Search for the cell housing the specified text and yield its [X, Y] center coordinate. 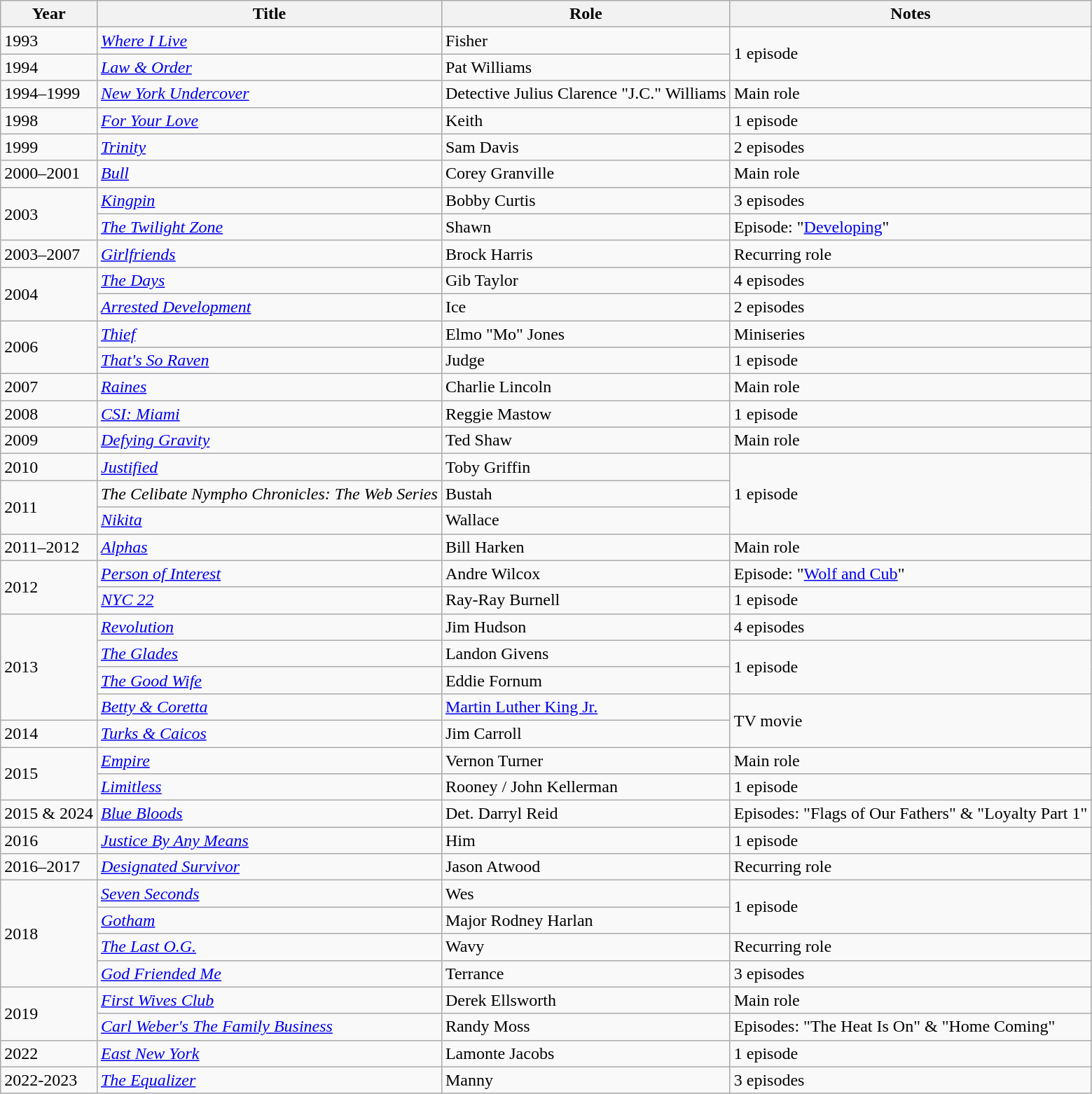
2008 [49, 414]
Judge [586, 361]
Bill Harken [586, 547]
Episode: "Wolf and Cub" [911, 574]
Shawn [586, 227]
2022 [49, 1053]
Pat Williams [586, 67]
Toby Griffin [586, 467]
Eddie Fornum [586, 680]
Carl Weber's The Family Business [269, 1027]
Martin Luther King Jr. [586, 707]
Jason Atwood [586, 867]
2003 [49, 214]
Nikita [269, 520]
Landon Givens [586, 653]
2006 [49, 347]
First Wives Club [269, 1000]
Miniseries [911, 334]
Derek Ellsworth [586, 1000]
Defying Gravity [269, 441]
2007 [49, 387]
Alphas [269, 547]
Ray-Ray Burnell [586, 600]
The Good Wife [269, 680]
1994 [49, 67]
Gib Taylor [586, 280]
Revolution [269, 627]
Fisher [586, 41]
Justified [269, 467]
2011 [49, 507]
2014 [49, 733]
Role [586, 14]
Det. Darryl Reid [586, 814]
Manny [586, 1080]
2004 [49, 293]
Him [586, 840]
Corey Granville [586, 174]
Gotham [269, 920]
Seven Seconds [269, 894]
The Days [269, 280]
Law & Order [269, 67]
2018 [49, 934]
Episodes: "Flags of Our Fathers" & "Loyalty Part 1" [911, 814]
2010 [49, 467]
Rooney / John Kellerman [586, 787]
2016 [49, 840]
Terrance [586, 974]
Arrested Development [269, 307]
Turks & Caicos [269, 733]
CSI: Miami [269, 414]
Randy Moss [586, 1027]
Blue Bloods [269, 814]
Raines [269, 387]
Wes [586, 894]
Person of Interest [269, 574]
2012 [49, 587]
Detective Julius Clarence "J.C." Williams [586, 94]
1999 [49, 147]
The Celibate Nympho Chronicles: The Web Series [269, 494]
Betty & Coretta [269, 707]
Wavy [586, 947]
2016–2017 [49, 867]
Brock Harris [586, 254]
2011–2012 [49, 547]
Elmo "Mo" Jones [586, 334]
The Last O.G. [269, 947]
Major Rodney Harlan [586, 920]
Limitless [269, 787]
2000–2001 [49, 174]
Sam Davis [586, 147]
Episodes: "The Heat Is On" & "Home Coming" [911, 1027]
1994–1999 [49, 94]
That's So Raven [269, 361]
2015 [49, 773]
Andre Wilcox [586, 574]
2015 & 2024 [49, 814]
The Glades [269, 653]
Wallace [586, 520]
Episode: "Developing" [911, 227]
Title [269, 14]
Year [49, 14]
Charlie Lincoln [586, 387]
Kingpin [269, 200]
2019 [49, 1013]
Bobby Curtis [586, 200]
Ted Shaw [586, 441]
Designated Survivor [269, 867]
Lamonte Jacobs [586, 1053]
Vernon Turner [586, 760]
Keith [586, 120]
The Equalizer [269, 1080]
Jim Carroll [586, 733]
God Friended Me [269, 974]
2003–2007 [49, 254]
New York Undercover [269, 94]
Justice By Any Means [269, 840]
Notes [911, 14]
Empire [269, 760]
1998 [49, 120]
The Twilight Zone [269, 227]
Trinity [269, 147]
Thief [269, 334]
2013 [49, 667]
TV movie [911, 720]
NYC 22 [269, 600]
East New York [269, 1053]
Ice [586, 307]
Reggie Mastow [586, 414]
1993 [49, 41]
Girlfriends [269, 254]
Bustah [586, 494]
For Your Love [269, 120]
Where I Live [269, 41]
Jim Hudson [586, 627]
Bull [269, 174]
2009 [49, 441]
2022-2023 [49, 1080]
